Provide the [x, y] coordinate of the cell's center where the given text is located.  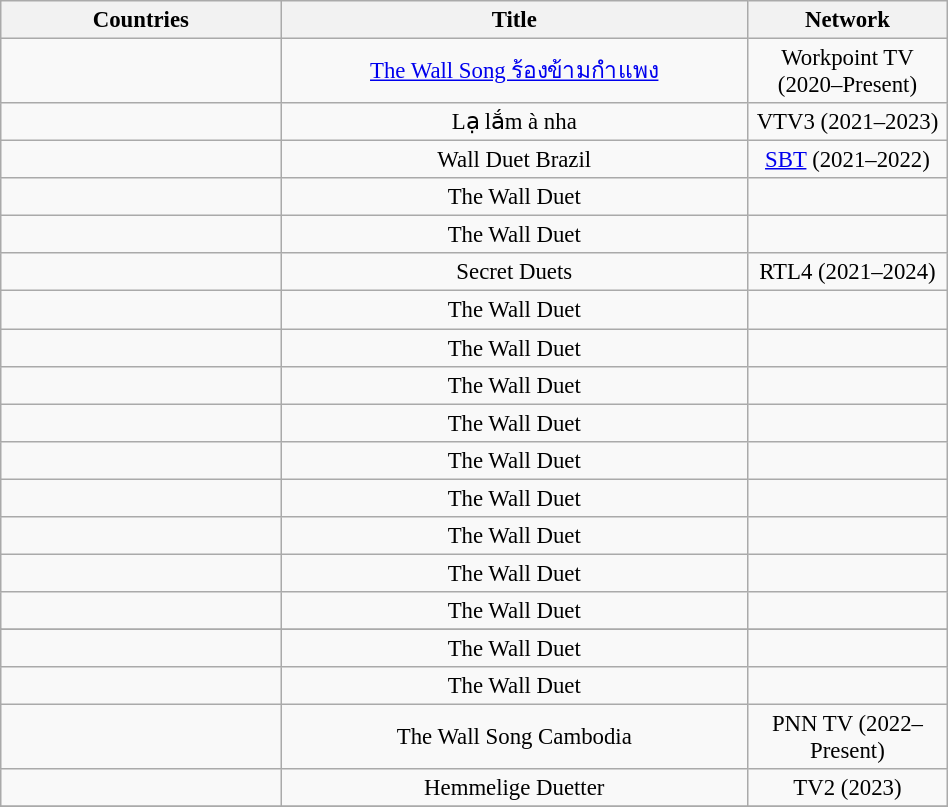
RTL4 (2021–2024) [848, 273]
TV2 (2023) [848, 788]
PNN TV (2022–Present) [848, 738]
Wall Duet Brazil [514, 160]
Hemmelige Duetter [514, 788]
VTV3 (2021–2023) [848, 122]
The Wall Song Cambodia [514, 738]
SBT (2021–2022) [848, 160]
Lạ lắm à nha [514, 122]
Title [514, 20]
Secret Duets [514, 273]
Workpoint TV (2020–Present) [848, 72]
Countries [141, 20]
Network [848, 20]
The Wall Song ร้องข้ามกำแพง [514, 72]
